Capture the cell that displays the provided text and extract its (x, y) central coordinate. 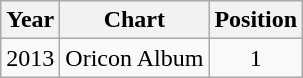
Position (256, 20)
Oricon Album (134, 58)
1 (256, 58)
2013 (30, 58)
Chart (134, 20)
Year (30, 20)
